Pinpoint the cell where the given text exists, returning its [X, Y] midpoint coordinate. 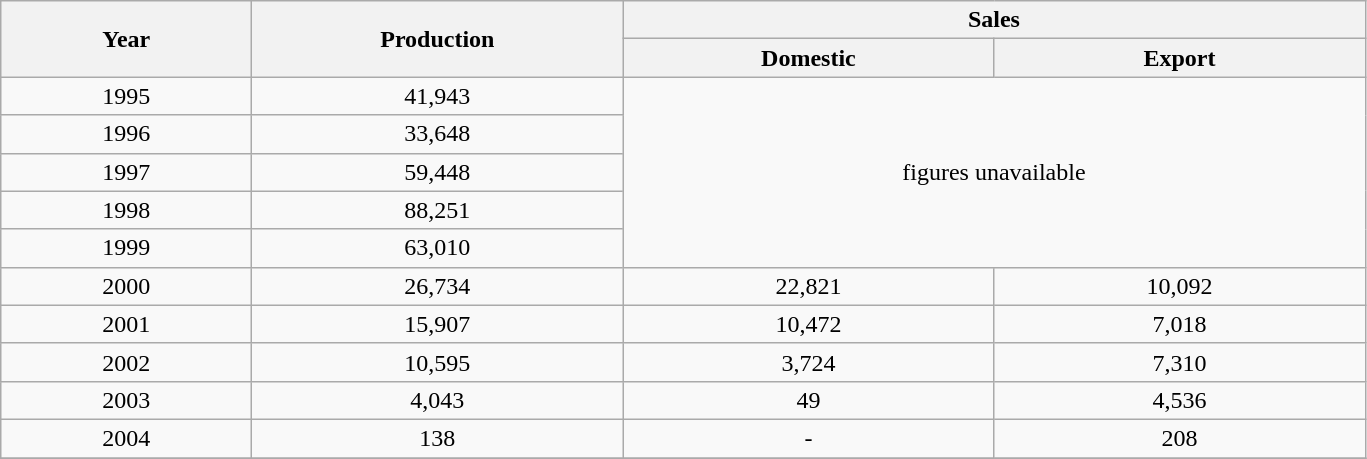
Export [1180, 58]
1997 [126, 172]
Sales [994, 20]
2004 [126, 438]
2002 [126, 362]
4,536 [1180, 400]
7,310 [1180, 362]
1995 [126, 96]
2003 [126, 400]
Production [438, 39]
2001 [126, 324]
Year [126, 39]
figures unavailable [994, 172]
7,018 [1180, 324]
1998 [126, 210]
33,648 [438, 134]
1996 [126, 134]
49 [808, 400]
2000 [126, 286]
208 [1180, 438]
15,907 [438, 324]
10,595 [438, 362]
88,251 [438, 210]
3,724 [808, 362]
59,448 [438, 172]
10,092 [1180, 286]
1999 [126, 248]
63,010 [438, 248]
22,821 [808, 286]
- [808, 438]
Domestic [808, 58]
41,943 [438, 96]
138 [438, 438]
4,043 [438, 400]
26,734 [438, 286]
10,472 [808, 324]
